For the text-containing cell, return its midpoint in (x, y) coordinate format. 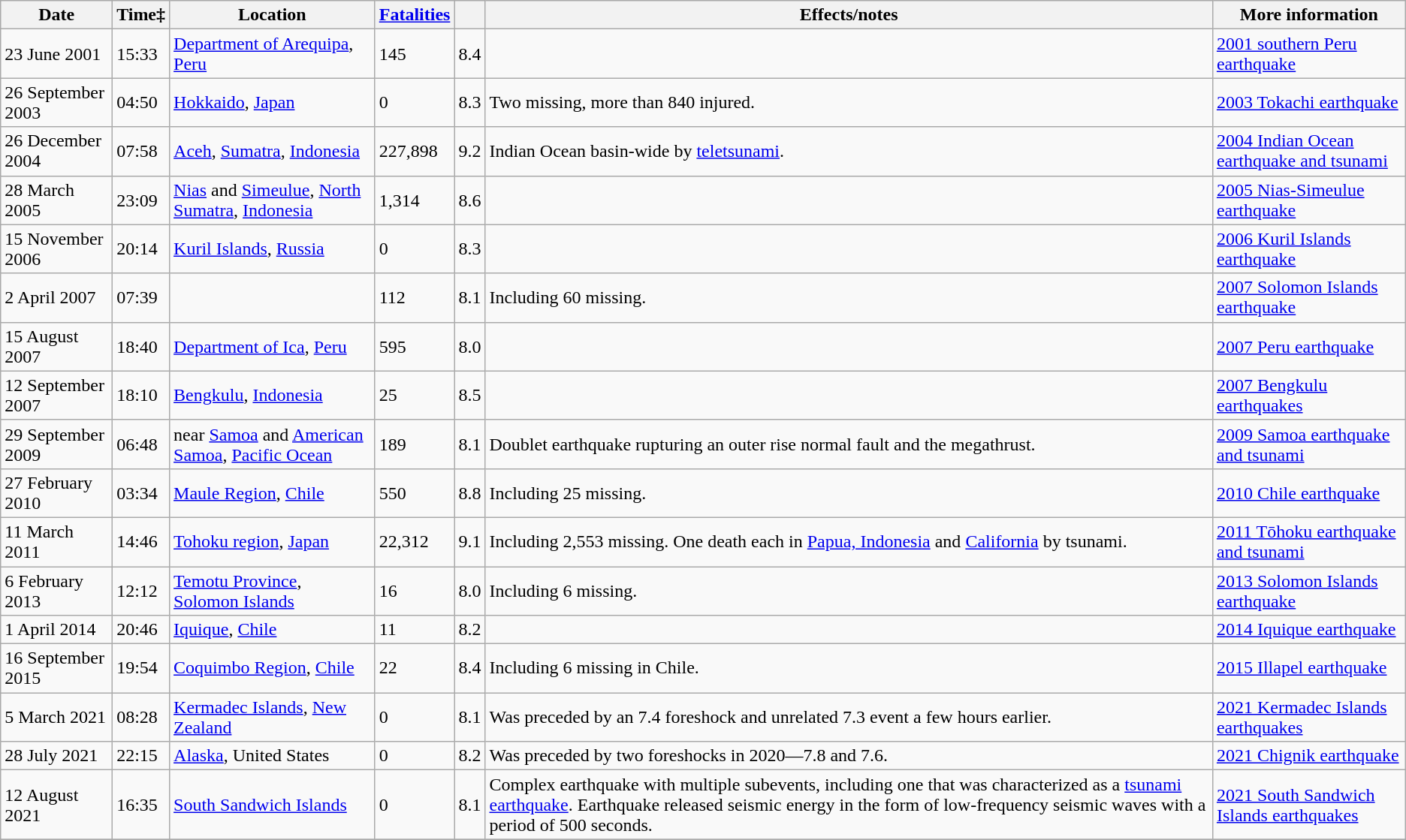
08:28 (141, 718)
12:12 (141, 590)
Was preceded by two foreshocks in 2020—7.8 and 7.6. (849, 756)
2004 Indian Ocean earthquake and tsunami (1308, 152)
5 March 2021 (57, 718)
Coquimbo Region, Chile (273, 668)
8.5 (470, 395)
2007 Solomon Islands earthquake (1308, 297)
04:50 (141, 102)
16:35 (141, 805)
Indian Ocean basin-wide by teletsunami. (849, 152)
26 September 2003 (57, 102)
11 (415, 630)
2001 southern Peru earthquake (1308, 54)
Including 6 missing. (849, 590)
26 December 2004 (57, 152)
22 (415, 668)
15:33 (141, 54)
22:15 (141, 756)
2007 Bengkulu earthquakes (1308, 395)
595 (415, 347)
Was preceded by an 7.4 foreshock and unrelated 7.3 event a few hours earlier. (849, 718)
16 September 2015 (57, 668)
2011 Tōhoku earthquake and tsunami (1308, 542)
15 November 2006 (57, 249)
2003 Tokachi earthquake (1308, 102)
2005 Nias-Simeulue earthquake (1308, 200)
06:48 (141, 444)
Kermadec Islands, New Zealand (273, 718)
Department of Arequipa, Peru (273, 54)
Hokkaido, Japan (273, 102)
12 August 2021 (57, 805)
23 June 2001 (57, 54)
2015 Illapel earthquake (1308, 668)
Aceh, Sumatra, Indonesia (273, 152)
2006 Kuril Islands earthquake (1308, 249)
550 (415, 492)
07:58 (141, 152)
Doublet earthquake rupturing an outer rise normal fault and the megathrust. (849, 444)
Temotu Province, Solomon Islands (273, 590)
20:46 (141, 630)
Iquique, Chile (273, 630)
Alaska, United States (273, 756)
More information (1308, 15)
Including 25 missing. (849, 492)
29 September 2009 (57, 444)
03:34 (141, 492)
Including 6 missing in Chile. (849, 668)
145 (415, 54)
27 February 2010 (57, 492)
9.1 (470, 542)
6 February 2013 (57, 590)
Nias and Simeulue, North Sumatra, Indonesia (273, 200)
11 March 2011 (57, 542)
Tohoku region, Japan (273, 542)
15 August 2007 (57, 347)
9.2 (470, 152)
22,312 (415, 542)
28 March 2005 (57, 200)
Fatalities (415, 15)
2021 Kermadec Islands earthquakes (1308, 718)
Bengkulu, Indonesia (273, 395)
Including 2,553 missing. One death each in Papua, Indonesia and California by tsunami. (849, 542)
189 (415, 444)
Location (273, 15)
South Sandwich Islands (273, 805)
07:39 (141, 297)
Two missing, more than 840 injured. (849, 102)
8.6 (470, 200)
2009 Samoa earthquake and tsunami (1308, 444)
8.8 (470, 492)
2021 Chignik earthquake (1308, 756)
1,314 (415, 200)
2 April 2007 (57, 297)
14:46 (141, 542)
227,898 (415, 152)
Maule Region, Chile (273, 492)
28 July 2021 (57, 756)
25 (415, 395)
19:54 (141, 668)
18:40 (141, 347)
2014 Iquique earthquake (1308, 630)
2007 Peru earthquake (1308, 347)
Time‡ (141, 15)
1 April 2014 (57, 630)
112 (415, 297)
18:10 (141, 395)
near Samoa and American Samoa, Pacific Ocean (273, 444)
Effects/notes (849, 15)
Department of Ica, Peru (273, 347)
16 (415, 590)
2013 Solomon Islands earthquake (1308, 590)
2010 Chile earthquake (1308, 492)
Including 60 missing. (849, 297)
Date (57, 15)
2021 South Sandwich Islands earthquakes (1308, 805)
23:09 (141, 200)
12 September 2007 (57, 395)
20:14 (141, 249)
Kuril Islands, Russia (273, 249)
